Output the (x, y) coordinate of the center of the cell containing the given text.  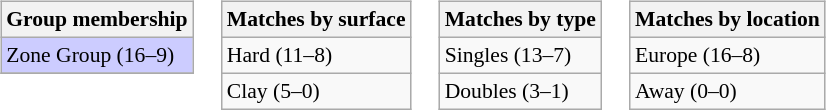
Away (0–0) (728, 91)
Matches by surface (316, 20)
Singles (13–7) (520, 55)
Doubles (3–1) (520, 91)
Europe (16–8) (728, 55)
Zone Group (16–9) (96, 55)
Matches by location (728, 20)
Group membership (96, 20)
Matches by type (520, 20)
Clay (5–0) (316, 91)
Hard (11–8) (316, 55)
